For the text-containing cell, return its midpoint in (X, Y) coordinate format. 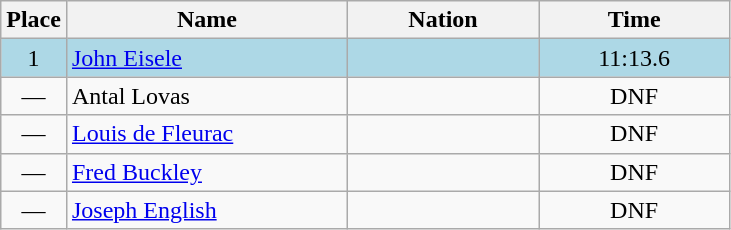
Time (634, 20)
Place (34, 20)
John Eisele (206, 58)
Antal Lovas (206, 96)
1 (34, 58)
Joseph English (206, 210)
Nation (444, 20)
Louis de Fleurac (206, 134)
Fred Buckley (206, 172)
11:13.6 (634, 58)
Name (206, 20)
